Determine the (X, Y) coordinate at the center of the cell enclosing the given text.  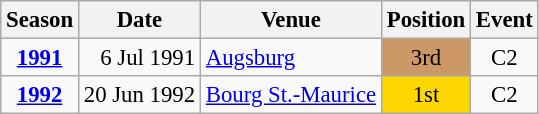
Position (426, 20)
Date (139, 20)
Augsburg (290, 58)
1991 (40, 58)
6 Jul 1991 (139, 58)
1st (426, 95)
1992 (40, 95)
Bourg St.-Maurice (290, 95)
Season (40, 20)
Venue (290, 20)
20 Jun 1992 (139, 95)
3rd (426, 58)
Event (505, 20)
